Output the (x, y) coordinate of the center of the cell containing the given text.  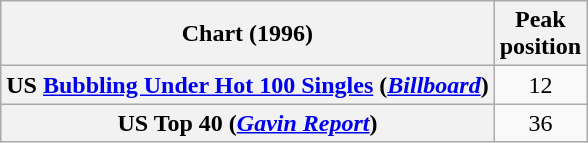
US Bubbling Under Hot 100 Singles (Billboard) (248, 85)
12 (540, 85)
Peakposition (540, 34)
US Top 40 (Gavin Report) (248, 123)
36 (540, 123)
Chart (1996) (248, 34)
